Search for the cell housing the specified text and yield its [x, y] center coordinate. 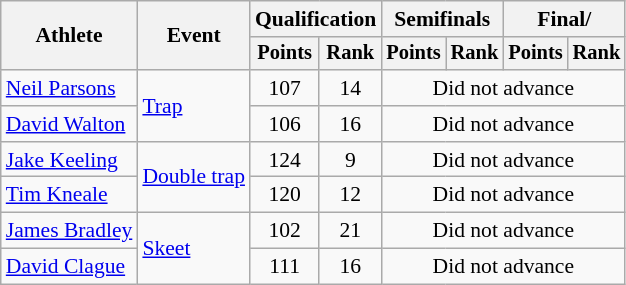
David Clague [70, 267]
Double trap [194, 178]
124 [284, 160]
21 [350, 231]
Neil Parsons [70, 88]
12 [350, 195]
Skeet [194, 248]
102 [284, 231]
Athlete [70, 36]
Jake Keeling [70, 160]
107 [284, 88]
David Walton [70, 124]
111 [284, 267]
James Bradley [70, 231]
Semifinals [442, 19]
14 [350, 88]
120 [284, 195]
9 [350, 160]
106 [284, 124]
Final/ [564, 19]
Trap [194, 106]
Tim Kneale [70, 195]
Qualification [316, 19]
Event [194, 36]
